Locate the cell with the specified text and output its [x, y] center coordinate. 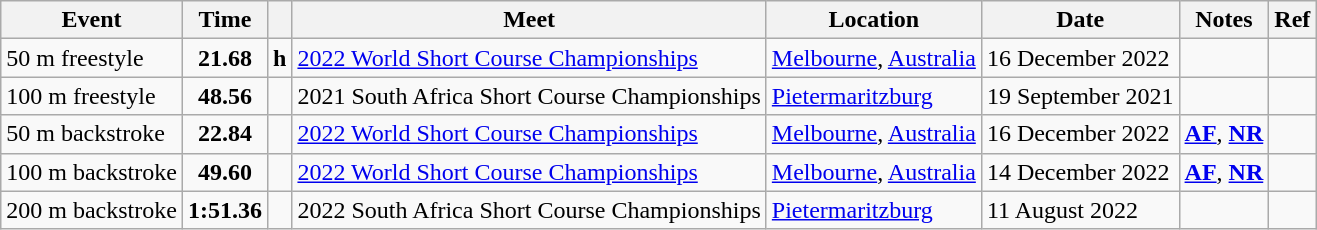
100 m freestyle [92, 96]
2022 South Africa Short Course Championships [529, 210]
Date [1080, 20]
48.56 [224, 96]
14 December 2022 [1080, 172]
19 September 2021 [1080, 96]
22.84 [224, 134]
50 m freestyle [92, 58]
Notes [1224, 20]
1:51.36 [224, 210]
Ref [1292, 20]
Meet [529, 20]
49.60 [224, 172]
h [279, 58]
2021 South Africa Short Course Championships [529, 96]
Time [224, 20]
Location [874, 20]
50 m backstroke [92, 134]
200 m backstroke [92, 210]
Event [92, 20]
100 m backstroke [92, 172]
11 August 2022 [1080, 210]
21.68 [224, 58]
